Detect which cell encompasses the target text, then output its [X, Y] center coordinate. 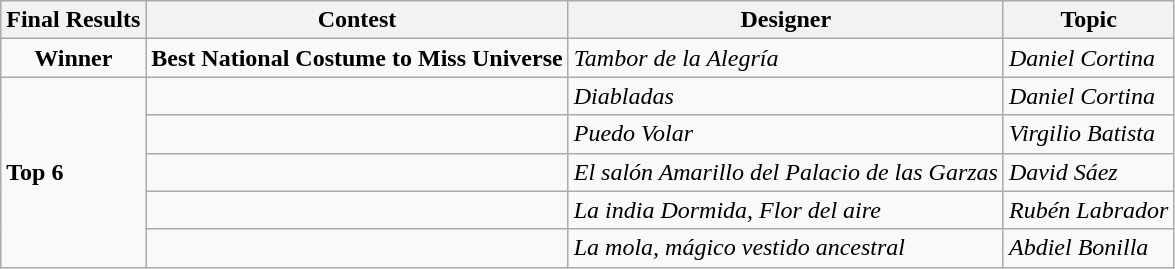
David Sáez [1088, 172]
Winner [74, 58]
Topic [1088, 20]
Top 6 [74, 172]
Tambor de la Alegría [786, 58]
La india Dormida, Flor del aire [786, 210]
Contest [357, 20]
Best National Costume to Miss Universe [357, 58]
La mola, mágico vestido ancestral [786, 248]
Diabladas [786, 96]
Virgilio Batista [1088, 134]
Designer [786, 20]
El salón Amarillo del Palacio de las Garzas [786, 172]
Final Results [74, 20]
Abdiel Bonilla [1088, 248]
Rubén Labrador [1088, 210]
Puedo Volar [786, 134]
